Return (X, Y) of the center of cell containing provided text 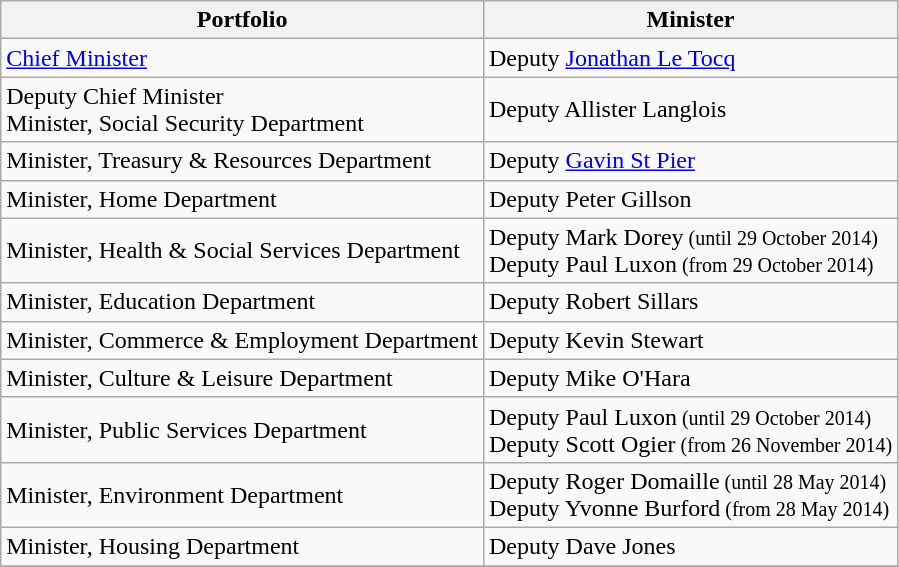
Deputy Peter Gillson (690, 199)
Deputy Paul Luxon (until 29 October 2014) Deputy Scott Ogier (from 26 November 2014) (690, 430)
Deputy Gavin St Pier (690, 161)
Deputy Mark Dorey (until 29 October 2014) Deputy Paul Luxon (from 29 October 2014) (690, 250)
Minister, Health & Social Services Department (242, 250)
Minister, Culture & Leisure Department (242, 378)
Deputy Robert Sillars (690, 302)
Minister, Environment Department (242, 494)
Minister, Housing Department (242, 546)
Minister (690, 20)
Minister, Public Services Department (242, 430)
Deputy Allister Langlois (690, 110)
Deputy Roger Domaille (until 28 May 2014) Deputy Yvonne Burford (from 28 May 2014) (690, 494)
Deputy Dave Jones (690, 546)
Minister, Commerce & Employment Department (242, 340)
Minister, Education Department (242, 302)
Deputy Jonathan Le Tocq (690, 58)
Chief Minister (242, 58)
Deputy Kevin Stewart (690, 340)
Deputy Mike O'Hara (690, 378)
Deputy Chief MinisterMinister, Social Security Department (242, 110)
Minister, Treasury & Resources Department (242, 161)
Minister, Home Department (242, 199)
Portfolio (242, 20)
